From the cell containing the given text, extract its center point as [X, Y] coordinate. 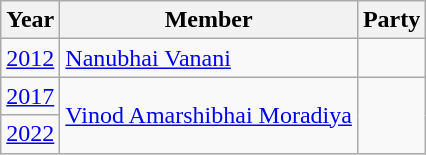
Member [209, 20]
Year [30, 20]
Party [391, 20]
Nanubhai Vanani [209, 58]
2017 [30, 96]
2012 [30, 58]
Vinod Amarshibhai Moradiya [209, 115]
2022 [30, 134]
